Locate the cell with the specified text and output its (X, Y) center coordinate. 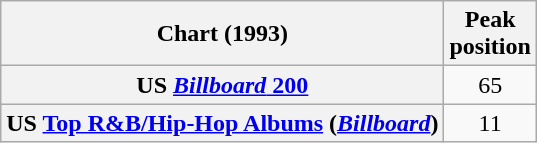
US Billboard 200 (222, 85)
US Top R&B/Hip-Hop Albums (Billboard) (222, 123)
65 (490, 85)
Chart (1993) (222, 34)
Peakposition (490, 34)
11 (490, 123)
